Return [x, y] of the center of cell containing provided text 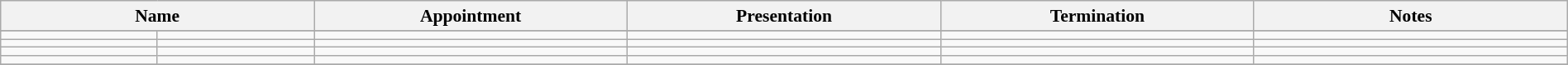
Appointment [471, 16]
Notes [1411, 16]
Presentation [784, 16]
Termination [1097, 16]
Name [157, 16]
